Scan for the cell matching the given text and deliver its (x, y) coordinate at center. 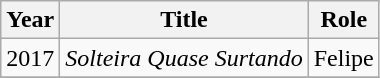
2017 (30, 58)
Solteira Quase Surtando (184, 58)
Year (30, 20)
Title (184, 20)
Role (344, 20)
Felipe (344, 58)
